Return (x, y) of the center of cell containing provided text 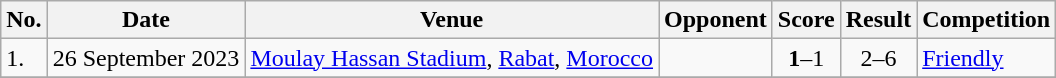
Moulay Hassan Stadium, Rabat, Morocco (452, 58)
1. (24, 58)
Date (146, 20)
26 September 2023 (146, 58)
No. (24, 20)
Opponent (716, 20)
1–1 (806, 58)
Competition (986, 20)
Score (806, 20)
Friendly (986, 58)
Venue (452, 20)
2–6 (878, 58)
Result (878, 20)
